Pinpoint the cell where the given text exists, returning its (x, y) midpoint coordinate. 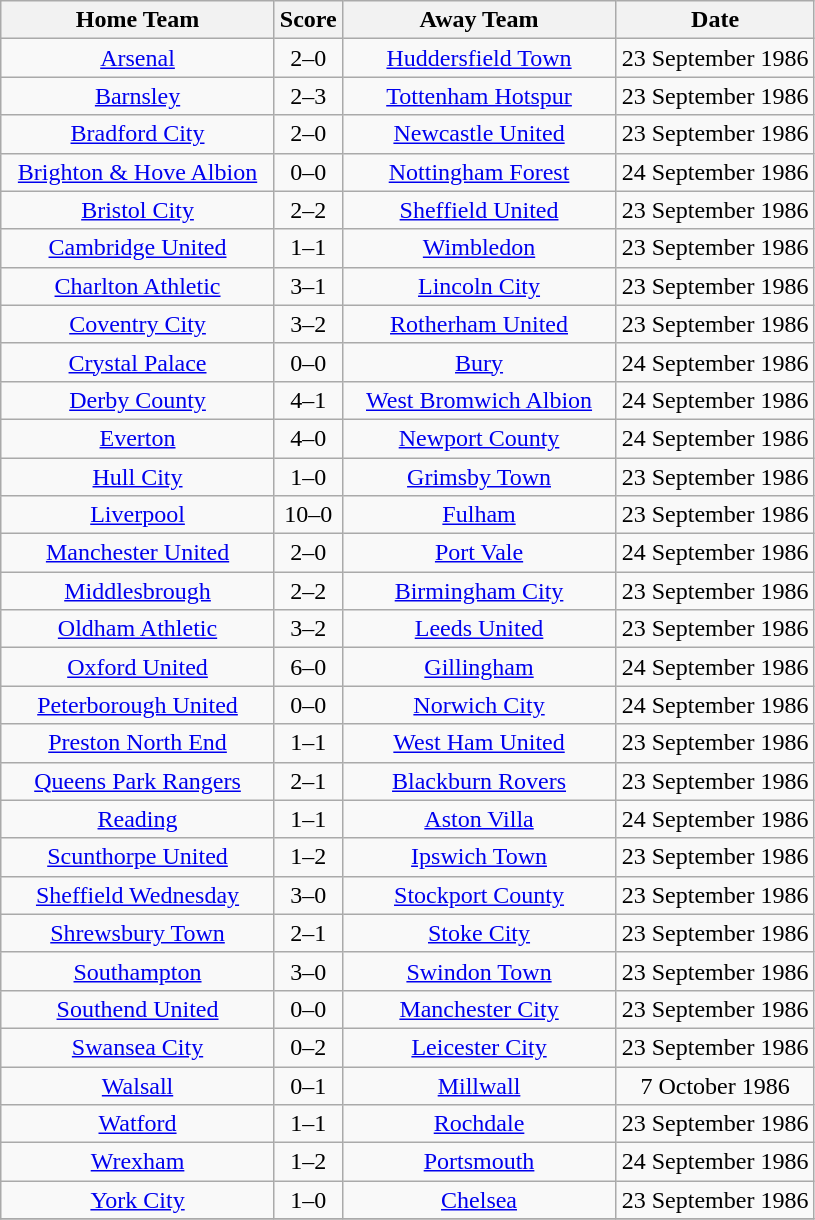
Manchester United (138, 553)
Shrewsbury Town (138, 933)
Barnsley (138, 96)
Manchester City (479, 1009)
Hull City (138, 477)
Rotherham United (479, 324)
Wrexham (138, 1162)
West Ham United (479, 743)
Sheffield Wednesday (138, 895)
10–0 (308, 515)
Watford (138, 1124)
Scunthorpe United (138, 857)
6–0 (308, 667)
Swindon Town (479, 971)
Millwall (479, 1085)
2–3 (308, 96)
Newport County (479, 438)
Reading (138, 819)
Score (308, 20)
4–0 (308, 438)
0–1 (308, 1085)
Chelsea (479, 1200)
Port Vale (479, 553)
Wimbledon (479, 248)
Away Team (479, 20)
Leeds United (479, 629)
Sheffield United (479, 210)
Everton (138, 438)
Preston North End (138, 743)
Oxford United (138, 667)
Walsall (138, 1085)
Blackburn Rovers (479, 781)
Bristol City (138, 210)
Stoke City (479, 933)
Queens Park Rangers (138, 781)
Newcastle United (479, 134)
Rochdale (479, 1124)
Crystal Palace (138, 362)
Leicester City (479, 1047)
Peterborough United (138, 705)
Norwich City (479, 705)
4–1 (308, 400)
Home Team (138, 20)
Middlesbrough (138, 591)
Ipswich Town (479, 857)
0–2 (308, 1047)
Cambridge United (138, 248)
Derby County (138, 400)
Stockport County (479, 895)
3–1 (308, 286)
Bury (479, 362)
West Bromwich Albion (479, 400)
Tottenham Hotspur (479, 96)
Birmingham City (479, 591)
Swansea City (138, 1047)
Lincoln City (479, 286)
7 October 1986 (716, 1085)
Grimsby Town (479, 477)
Bradford City (138, 134)
Aston Villa (479, 819)
Portsmouth (479, 1162)
Southampton (138, 971)
Arsenal (138, 58)
Liverpool (138, 515)
Nottingham Forest (479, 172)
Charlton Athletic (138, 286)
Coventry City (138, 324)
Date (716, 20)
Fulham (479, 515)
York City (138, 1200)
Oldham Athletic (138, 629)
Brighton & Hove Albion (138, 172)
Gillingham (479, 667)
Southend United (138, 1009)
Huddersfield Town (479, 58)
